Return the (X, Y) coordinate for the center point of the cell that contains the specified text.  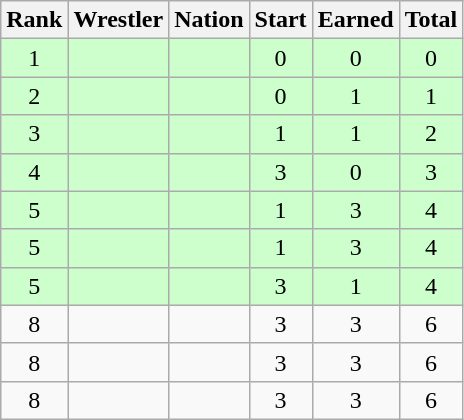
Rank (34, 20)
Nation (209, 20)
Wrestler (118, 20)
Start (280, 20)
Earned (356, 20)
Total (431, 20)
